Search for the cell housing the specified text and yield its (x, y) center coordinate. 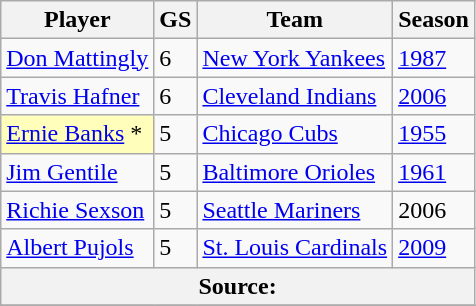
Albert Pujols (78, 248)
Chicago Cubs (295, 134)
Player (78, 20)
Ernie Banks * (78, 134)
Cleveland Indians (295, 96)
Team (295, 20)
Source: (238, 286)
GS (176, 20)
Seattle Mariners (295, 210)
St. Louis Cardinals (295, 248)
Season (434, 20)
Travis Hafner (78, 96)
Richie Sexson (78, 210)
1961 (434, 172)
1955 (434, 134)
Baltimore Orioles (295, 172)
2009 (434, 248)
1987 (434, 58)
Jim Gentile (78, 172)
New York Yankees (295, 58)
Don Mattingly (78, 58)
